From the cell containing the given text, extract its center point as (x, y) coordinate. 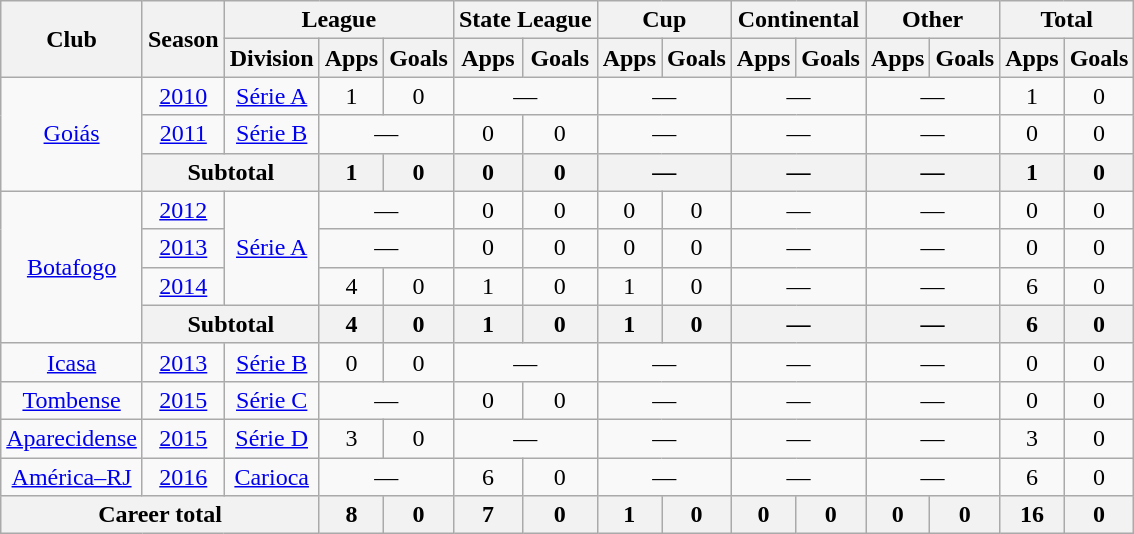
Série C (272, 400)
Goiás (72, 134)
League (338, 20)
Season (183, 39)
State League (525, 20)
Icasa (72, 362)
2016 (183, 477)
Série D (272, 438)
2010 (183, 96)
Carioca (272, 477)
16 (1032, 515)
Other (933, 20)
Aparecidense (72, 438)
Cup (664, 20)
7 (488, 515)
América–RJ (72, 477)
Career total (160, 515)
2011 (183, 134)
Botafogo (72, 267)
8 (351, 515)
Total (1067, 20)
Division (272, 58)
Club (72, 39)
Tombense (72, 400)
Continental (798, 20)
2014 (183, 286)
2012 (183, 210)
